Locate the cell with the specified text and output its (x, y) center coordinate. 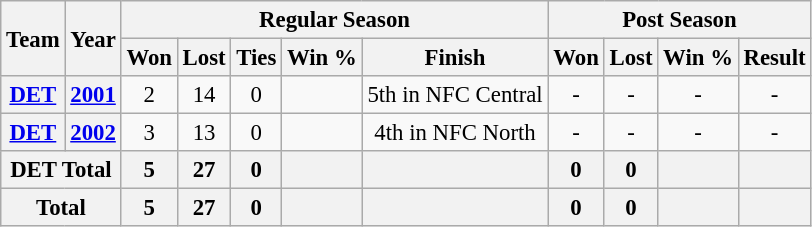
Year (93, 38)
3 (149, 133)
DET Total (61, 170)
Regular Season (334, 20)
2 (149, 95)
Team (33, 38)
Finish (455, 58)
2002 (93, 133)
2001 (93, 95)
Result (774, 58)
4th in NFC North (455, 133)
13 (204, 133)
Ties (256, 58)
5th in NFC Central (455, 95)
Total (61, 208)
Post Season (680, 20)
14 (204, 95)
